Search for the cell housing the specified text and yield its (X, Y) center coordinate. 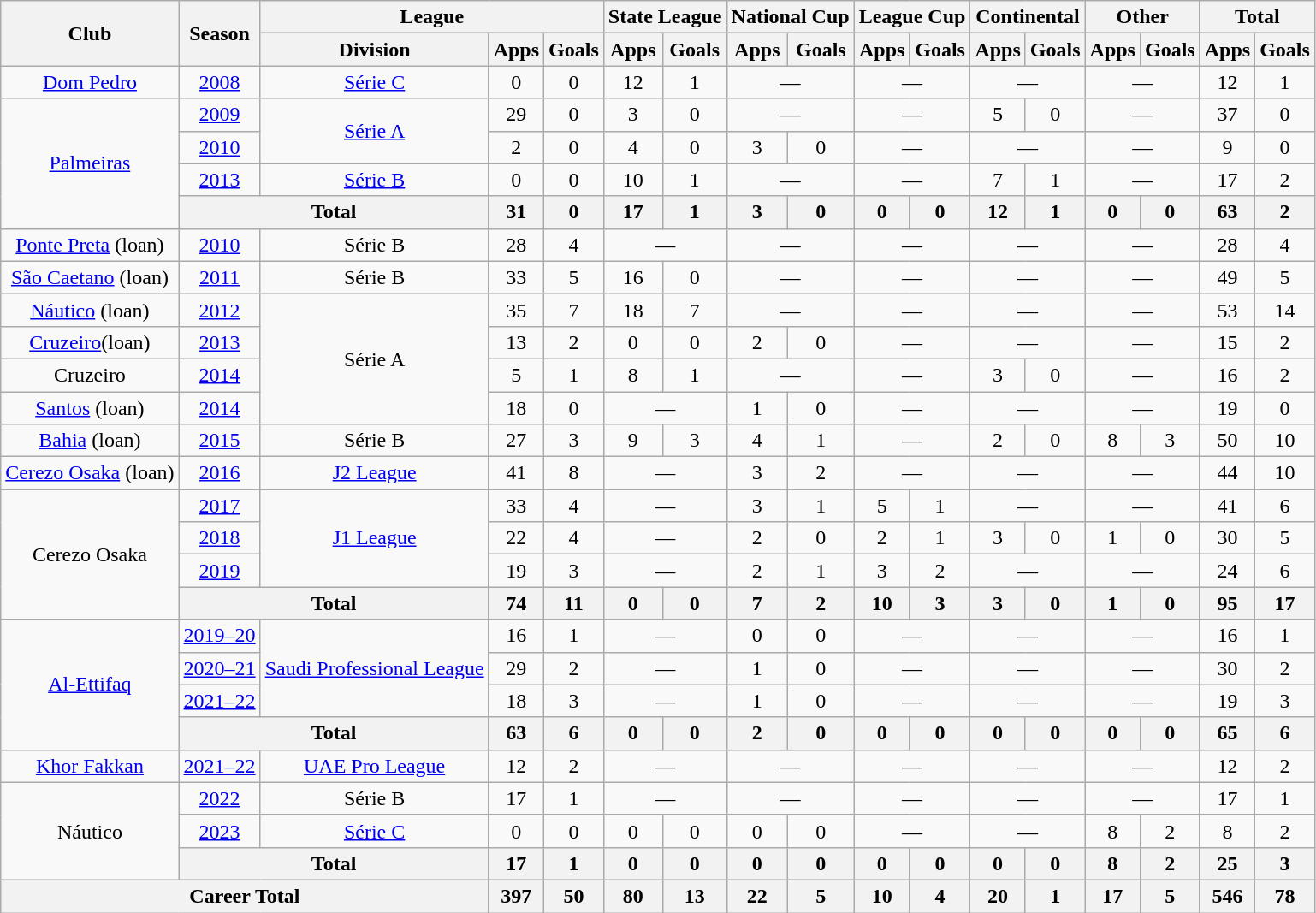
49 (1227, 277)
J2 League (375, 473)
League (431, 17)
Náutico (90, 831)
Cerezo Osaka (90, 554)
State League (665, 17)
Season (219, 33)
546 (1227, 896)
27 (516, 441)
Cruzeiro(loan) (90, 342)
Náutico (loan) (90, 310)
2018 (219, 538)
Ponte Preta (loan) (90, 245)
80 (633, 896)
2016 (219, 473)
95 (1227, 603)
Career Total (245, 896)
2022 (219, 798)
2009 (219, 115)
53 (1227, 310)
Dom Pedro (90, 82)
National Cup (791, 17)
Division (375, 50)
74 (516, 603)
35 (516, 310)
Other (1142, 17)
44 (1227, 473)
Saudi Professional League (375, 668)
Cruzeiro (90, 375)
31 (516, 212)
78 (1285, 896)
15 (1227, 342)
2019–20 (219, 636)
11 (574, 603)
Santos (loan) (90, 408)
37 (1227, 115)
Club (90, 33)
2017 (219, 506)
2008 (219, 82)
São Caetano (loan) (90, 277)
24 (1227, 571)
UAE Pro League (375, 766)
397 (516, 896)
Khor Fakkan (90, 766)
Al-Ettifaq (90, 685)
2015 (219, 441)
65 (1227, 733)
Cerezo Osaka (loan) (90, 473)
2012 (219, 310)
25 (1227, 863)
2020–21 (219, 668)
Bahia (loan) (90, 441)
2019 (219, 571)
14 (1285, 310)
20 (998, 896)
Continental (1028, 17)
2011 (219, 277)
League Cup (912, 17)
2023 (219, 831)
Palmeiras (90, 163)
J1 League (375, 538)
